Locate the cell with the specified text and output its (x, y) center coordinate. 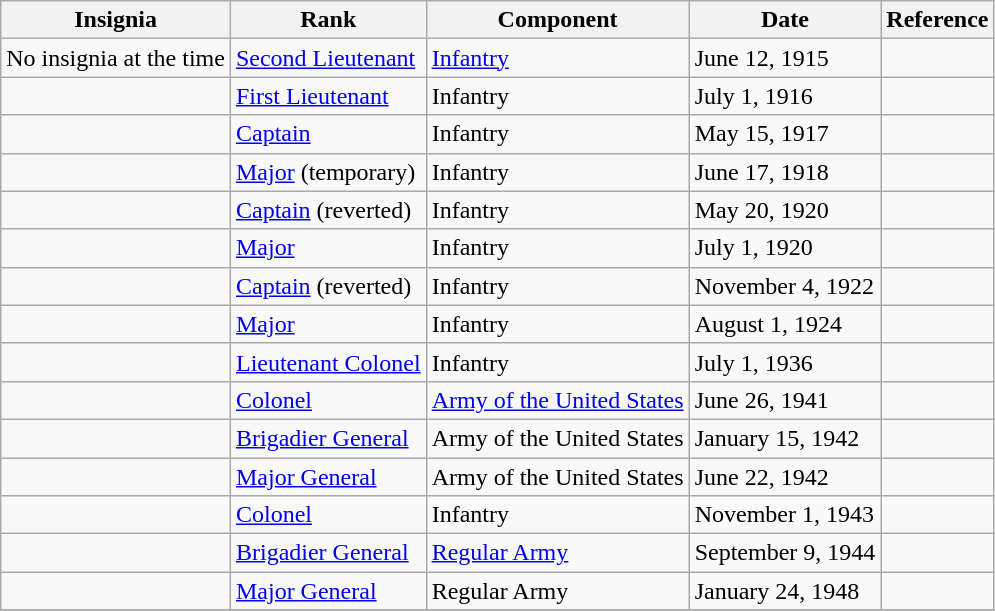
September 9, 1944 (785, 553)
July 1, 1916 (785, 96)
Captain (328, 134)
Date (785, 20)
Insignia (116, 20)
July 1, 1920 (785, 248)
Reference (938, 20)
Lieutenant Colonel (328, 362)
May 20, 1920 (785, 210)
July 1, 1936 (785, 362)
First Lieutenant (328, 96)
June 26, 1941 (785, 400)
June 17, 1918 (785, 172)
Second Lieutenant (328, 58)
August 1, 1924 (785, 324)
Major (temporary) (328, 172)
November 1, 1943 (785, 515)
May 15, 1917 (785, 134)
Component (558, 20)
June 22, 1942 (785, 477)
June 12, 1915 (785, 58)
November 4, 1922 (785, 286)
January 15, 1942 (785, 438)
January 24, 1948 (785, 591)
Rank (328, 20)
No insignia at the time (116, 58)
